Capture the cell that displays the provided text and extract its [X, Y] central coordinate. 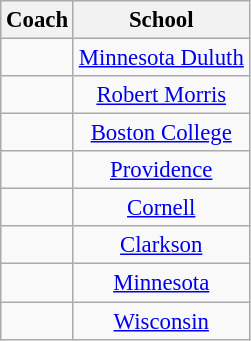
Minnesota [161, 283]
Minnesota Duluth [161, 58]
Robert Morris [161, 95]
Coach [38, 20]
Cornell [161, 208]
Boston College [161, 133]
Providence [161, 170]
School [161, 20]
Clarkson [161, 245]
Wisconsin [161, 321]
